Determine the (X, Y) coordinate at the center of the cell enclosing the given text.  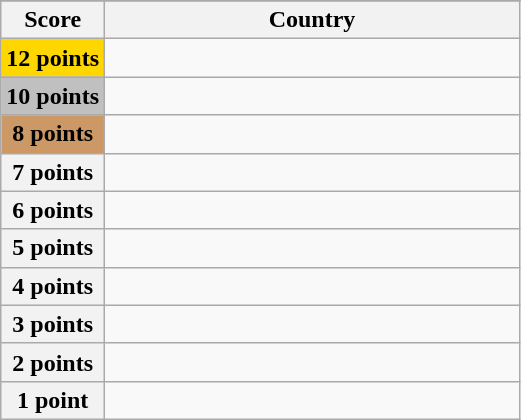
4 points (53, 286)
8 points (53, 134)
Country (312, 20)
10 points (53, 96)
2 points (53, 362)
5 points (53, 248)
12 points (53, 58)
Score (53, 20)
3 points (53, 324)
7 points (53, 172)
6 points (53, 210)
1 point (53, 400)
